Capture the cell that displays the provided text and extract its (x, y) central coordinate. 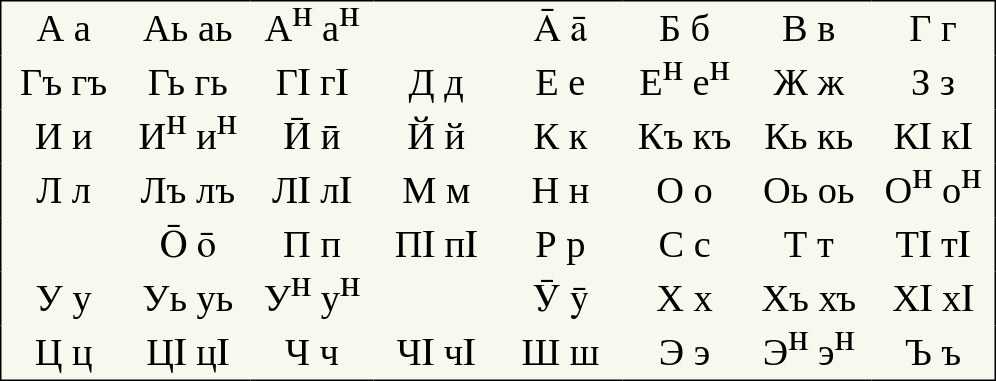
Уᴴ уᴴ (312, 299)
К к (560, 137)
А а (64, 28)
З з (934, 83)
КӀ кӀ (934, 137)
Хъ хъ (809, 299)
О о (684, 191)
Г г (934, 28)
Эᴴ эᴴ (809, 354)
С с (684, 245)
П п (312, 245)
Иᴴ иᴴ (188, 137)
Ӣ ӣ (312, 137)
ЧӀ чӀ (436, 354)
Гъ гъ (64, 83)
Д д (436, 83)
И и (64, 137)
Ж ж (809, 83)
Т т (809, 245)
ЦӀ цӀ (188, 354)
У у (64, 299)
Ъ ъ (934, 354)
Къ къ (684, 137)
Ш ш (560, 354)
Й й (436, 137)
Э э (684, 354)
ПӀ пӀ (436, 245)
Гь гь (188, 83)
Н н (560, 191)
ЛӀ лӀ (312, 191)
Аь аь (188, 28)
А̄ а̄ (560, 28)
Х х (684, 299)
Уь уь (188, 299)
ГӀ гӀ (312, 83)
Оᴴ оᴴ (934, 191)
Кь кь (809, 137)
ХӀ хӀ (934, 299)
Ц ц (64, 354)
Р р (560, 245)
Ч ч (312, 354)
В в (809, 28)
Еᴴ еᴴ (684, 83)
Е е (560, 83)
Лъ лъ (188, 191)
Аᴴ аᴴ (312, 28)
ТӀ тӀ (934, 245)
О̄ о̄ (188, 245)
Оь оь (809, 191)
М м (436, 191)
Б б (684, 28)
Ӯ ӯ (560, 299)
Л л (64, 191)
